Provide the [x, y] coordinate of the cell's center where the given text is located.  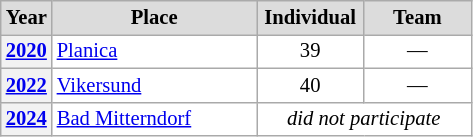
40 [310, 85]
2020 [26, 51]
Place [154, 17]
Bad Mitterndorf [154, 119]
39 [310, 51]
Year [26, 17]
2022 [26, 85]
Individual [310, 17]
Vikersund [154, 85]
2024 [26, 119]
Planica [154, 51]
Team [418, 17]
did not participate [363, 119]
